Locate the cell with the specified text and output its [X, Y] center coordinate. 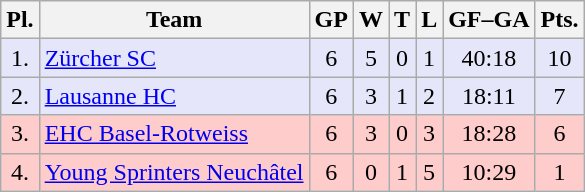
L [430, 20]
Team [174, 20]
2. [20, 96]
Pl. [20, 20]
3. [20, 134]
W [370, 20]
T [402, 20]
Zürcher SC [174, 58]
Young Sprinters Neuchâtel [174, 172]
EHC Basel-Rotweiss [174, 134]
Pts. [560, 20]
10 [560, 58]
18:28 [489, 134]
GP [331, 20]
18:11 [489, 96]
40:18 [489, 58]
1. [20, 58]
Lausanne HC [174, 96]
GF–GA [489, 20]
7 [560, 96]
2 [430, 96]
10:29 [489, 172]
4. [20, 172]
